For the text-containing cell, return its midpoint in [X, Y] coordinate format. 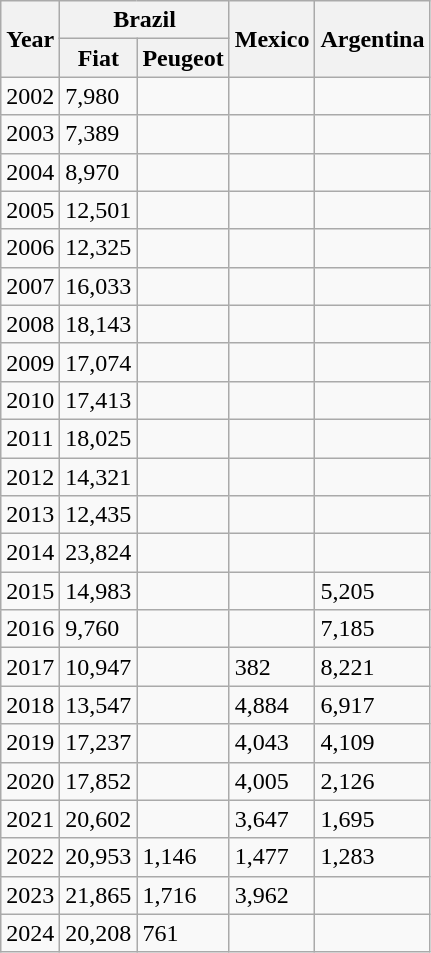
2015 [30, 591]
5,205 [372, 591]
1,695 [372, 819]
4,043 [272, 743]
2024 [30, 933]
20,602 [98, 819]
16,033 [98, 286]
20,208 [98, 933]
2016 [30, 629]
4,109 [372, 743]
7,389 [98, 134]
2021 [30, 819]
12,501 [98, 210]
Mexico [272, 39]
Year [30, 39]
23,824 [98, 553]
2023 [30, 895]
1,146 [183, 857]
18,143 [98, 324]
2009 [30, 362]
2017 [30, 667]
2022 [30, 857]
2011 [30, 438]
8,221 [372, 667]
1,477 [272, 857]
Fiat [98, 58]
2014 [30, 553]
2019 [30, 743]
2012 [30, 477]
17,237 [98, 743]
2002 [30, 96]
3,962 [272, 895]
Argentina [372, 39]
2,126 [372, 781]
4,884 [272, 705]
6,917 [372, 705]
20,953 [98, 857]
2013 [30, 515]
7,185 [372, 629]
2007 [30, 286]
761 [183, 933]
12,325 [98, 248]
Brazil [144, 20]
9,760 [98, 629]
1,716 [183, 895]
2004 [30, 172]
14,983 [98, 591]
18,025 [98, 438]
8,970 [98, 172]
7,980 [98, 96]
2020 [30, 781]
13,547 [98, 705]
17,074 [98, 362]
10,947 [98, 667]
2008 [30, 324]
2005 [30, 210]
12,435 [98, 515]
17,413 [98, 400]
Peugeot [183, 58]
14,321 [98, 477]
1,283 [372, 857]
2010 [30, 400]
2003 [30, 134]
382 [272, 667]
2006 [30, 248]
21,865 [98, 895]
17,852 [98, 781]
3,647 [272, 819]
2018 [30, 705]
4,005 [272, 781]
